Provide the [X, Y] coordinate of the cell's center where the given text is located.  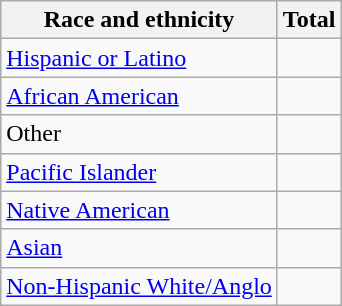
Total [309, 20]
Other [140, 134]
Race and ethnicity [140, 20]
Native American [140, 210]
Hispanic or Latino [140, 58]
Non-Hispanic White/Anglo [140, 286]
Asian [140, 248]
African American [140, 96]
Pacific Islander [140, 172]
